Locate the cell with the specified text and output its [X, Y] center coordinate. 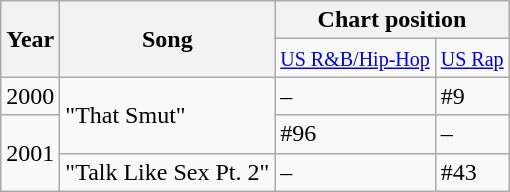
"Talk Like Sex Pt. 2" [168, 172]
Year [30, 39]
#96 [355, 134]
Song [168, 39]
"That Smut" [168, 115]
US Rap [472, 58]
Chart position [392, 20]
#9 [472, 96]
2000 [30, 96]
#43 [472, 172]
US R&B/Hip-Hop [355, 58]
2001 [30, 153]
